For the text-containing cell, return its midpoint in (x, y) coordinate format. 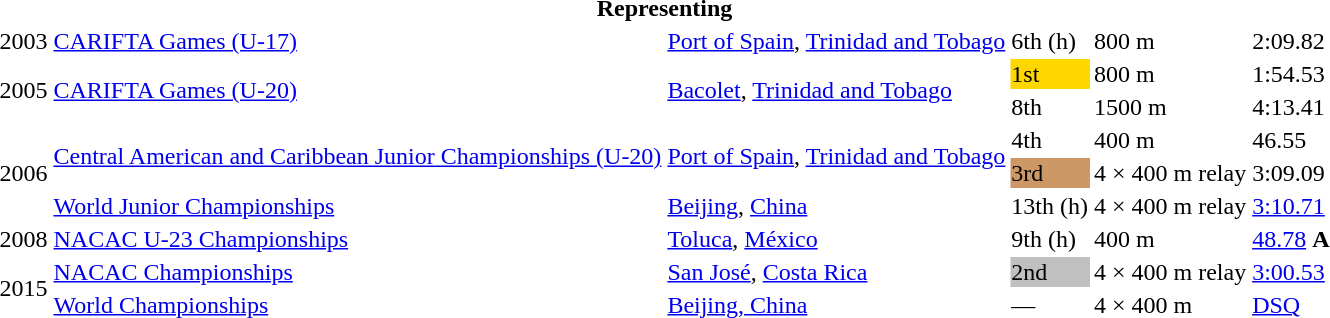
San José, Costa Rica (836, 272)
13th (h) (1050, 206)
3rd (1050, 173)
1500 m (1170, 107)
CARIFTA Games (U-20) (358, 90)
Bacolet, Trinidad and Tobago (836, 90)
1st (1050, 74)
6th (h) (1050, 41)
8th (1050, 107)
4th (1050, 140)
Beijing, China (836, 206)
Toluca, México (836, 239)
World Junior Championships (358, 206)
NACAC Championships (358, 272)
NACAC U-23 Championships (358, 239)
9th (h) (1050, 239)
2nd (1050, 272)
Central American and Caribbean Junior Championships (U-20) (358, 156)
CARIFTA Games (U-17) (358, 41)
